Search for the cell housing the specified text and yield its [x, y] center coordinate. 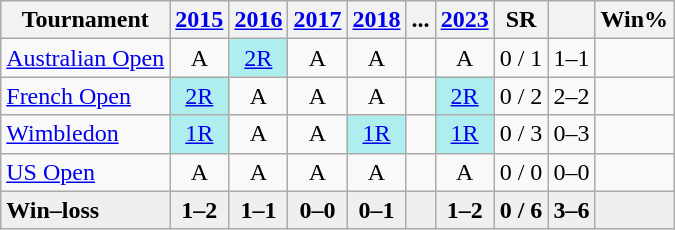
0 / 6 [521, 210]
2015 [200, 20]
0 / 2 [521, 96]
Win% [634, 20]
2016 [258, 20]
0 / 1 [521, 58]
2018 [376, 20]
0–3 [572, 134]
... [420, 20]
SR [521, 20]
Australian Open [86, 58]
0 / 3 [521, 134]
2–2 [572, 96]
Wimbledon [86, 134]
US Open [86, 172]
2023 [464, 20]
0–1 [376, 210]
3–6 [572, 210]
Tournament [86, 20]
French Open [86, 96]
2017 [318, 20]
Win–loss [86, 210]
0 / 0 [521, 172]
